Return [x, y] of the center of cell containing provided text 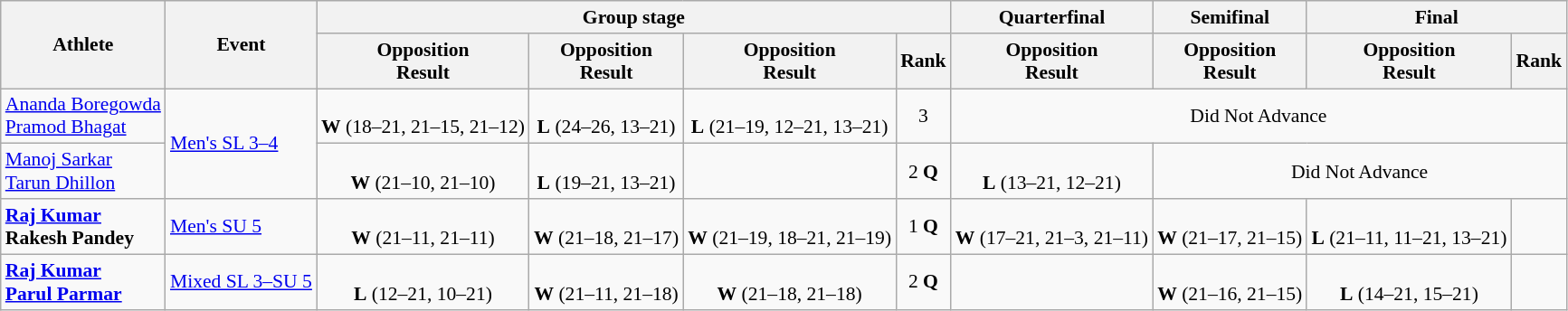
Mixed SL 3–SU 5 [241, 282]
W (21–18, 21–17) [606, 226]
Athlete [83, 45]
Raj KumarRakesh Pandey [83, 226]
W (17–21, 21–3, 21–11) [1051, 226]
L (19–21, 13–21) [606, 172]
W (21–16, 21–15) [1230, 282]
Raj KumarParul Parmar [83, 282]
L (13–21, 12–21) [1051, 172]
L (21–11, 11–21, 13–21) [1409, 226]
W (21–17, 21–15) [1230, 226]
L (14–21, 15–21) [1409, 282]
Men's SU 5 [241, 226]
W (21–11, 21–11) [423, 226]
Final [1437, 17]
Manoj SarkarTarun Dhillon [83, 172]
W (21–19, 18–21, 21–19) [789, 226]
Quarterfinal [1051, 17]
3 [923, 116]
L (12–21, 10–21) [423, 282]
Semifinal [1230, 17]
Event [241, 45]
Ananda BoregowdaPramod Bhagat [83, 116]
W (21–10, 21–10) [423, 172]
Men's SL 3–4 [241, 144]
L (24–26, 13–21) [606, 116]
Group stage [633, 17]
W (21–11, 21–18) [606, 282]
W (18–21, 21–15, 21–12) [423, 116]
W (21–18, 21–18) [789, 282]
1 Q [923, 226]
L (21–19, 12–21, 13–21) [789, 116]
